Output the [x, y] coordinate of the center of the cell containing the given text.  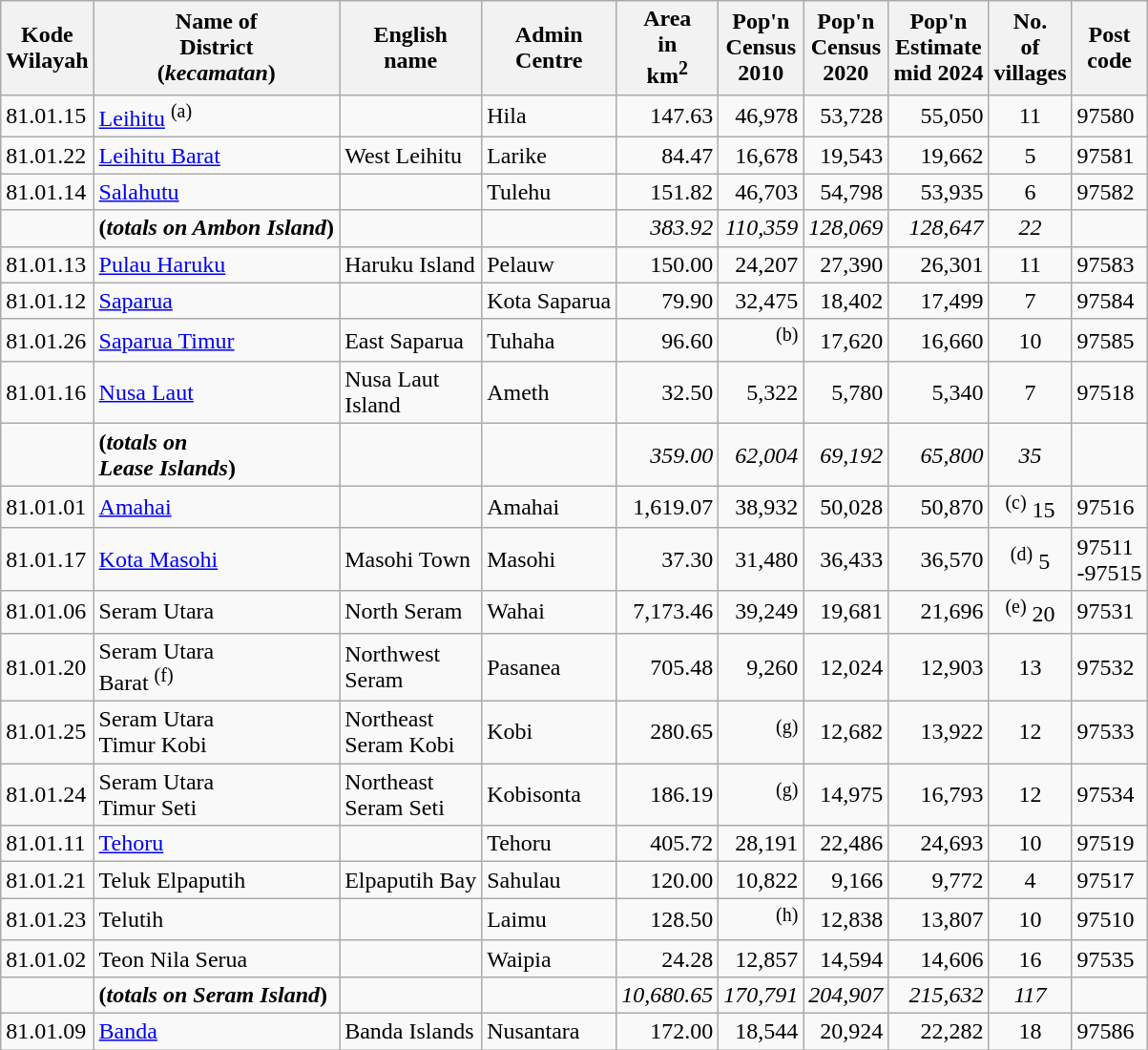
Kobi [550, 733]
Waipia [550, 958]
172.00 [668, 1032]
Saparua Timur [217, 340]
81.01.12 [48, 301]
Teluk Elpaputih [217, 880]
Kobisonta [550, 794]
9,260 [762, 667]
81.01.21 [48, 880]
81.01.26 [48, 340]
NortheastSeram Kobi [410, 733]
53,728 [845, 116]
13,807 [939, 920]
32,475 [762, 301]
50,870 [939, 508]
120.00 [668, 880]
81.01.24 [48, 794]
37.30 [668, 559]
24.28 [668, 958]
97534 [1109, 794]
5,780 [845, 393]
128,069 [845, 228]
7,173.46 [668, 611]
97582 [1109, 192]
10,680.65 [668, 995]
NortheastSeram Seti [410, 794]
22,282 [939, 1032]
97581 [1109, 156]
Seram UtaraTimur Kobi [217, 733]
Banda Islands [410, 1032]
Seram UtaraTimur Seti [217, 794]
150.00 [668, 264]
13 [1031, 667]
Nusantara [550, 1032]
128.50 [668, 920]
62,004 [762, 454]
16,678 [762, 156]
151.82 [668, 192]
Seram Utara [217, 611]
27,390 [845, 264]
97532 [1109, 667]
383.92 [668, 228]
19,543 [845, 156]
Masohi Town [410, 559]
West Leihitu [410, 156]
31,480 [762, 559]
Pop'nEstimatemid 2024 [939, 48]
Larike [550, 156]
97585 [1109, 340]
22,486 [845, 844]
Elpaputih Bay [410, 880]
705.48 [668, 667]
17,620 [845, 340]
13,922 [939, 733]
Admin Centre [550, 48]
50,028 [845, 508]
Seram UtaraBarat (f) [217, 667]
81.01.02 [48, 958]
Tuhaha [550, 340]
39,249 [762, 611]
24,693 [939, 844]
(e) 20 [1031, 611]
Leihitu Barat [217, 156]
Postcode [1109, 48]
84.47 [668, 156]
81.01.25 [48, 733]
(totals on Ambon Island) [217, 228]
110,359 [762, 228]
81.01.15 [48, 116]
No. ofvillages [1031, 48]
East Saparua [410, 340]
20,924 [845, 1032]
19,662 [939, 156]
(d) 5 [1031, 559]
54,798 [845, 192]
18,402 [845, 301]
79.90 [668, 301]
North Seram [410, 611]
Kota Masohi [217, 559]
97535 [1109, 958]
NorthwestSeram [410, 667]
12,024 [845, 667]
81.01.16 [48, 393]
12,857 [762, 958]
Nusa Laut [217, 393]
9,772 [939, 880]
36,433 [845, 559]
(c) 15 [1031, 508]
19,681 [845, 611]
Sahulau [550, 880]
21,696 [939, 611]
97580 [1109, 116]
16 [1031, 958]
69,192 [845, 454]
Hila [550, 116]
Saparua [217, 301]
Leihitu (a) [217, 116]
280.65 [668, 733]
26,301 [939, 264]
Laimu [550, 920]
97531 [1109, 611]
(totals on Seram Island) [217, 995]
46,978 [762, 116]
81.01.14 [48, 192]
5,340 [939, 393]
97519 [1109, 844]
Masohi [550, 559]
16,660 [939, 340]
18,544 [762, 1032]
Salahutu [217, 192]
97516 [1109, 508]
(h) [762, 920]
81.01.22 [48, 156]
Teon Nila Serua [217, 958]
Pulau Haruku [217, 264]
405.72 [668, 844]
28,191 [762, 844]
97584 [1109, 301]
Nusa LautIsland [410, 393]
14,606 [939, 958]
97511-97515 [1109, 559]
Areain km2 [668, 48]
4 [1031, 880]
Pop'nCensus2010 [762, 48]
46,703 [762, 192]
81.01.23 [48, 920]
81.01.09 [48, 1032]
32.50 [668, 393]
Kota Saparua [550, 301]
Telutih [217, 920]
97518 [1109, 393]
55,050 [939, 116]
97583 [1109, 264]
9,166 [845, 880]
96.60 [668, 340]
97517 [1109, 880]
5,322 [762, 393]
14,594 [845, 958]
81.01.01 [48, 508]
204,907 [845, 995]
147.63 [668, 116]
18 [1031, 1032]
(totals onLease Islands) [217, 454]
Wahai [550, 611]
24,207 [762, 264]
16,793 [939, 794]
81.01.11 [48, 844]
Englishname [410, 48]
Kode Wilayah [48, 48]
53,935 [939, 192]
6 [1031, 192]
10,822 [762, 880]
35 [1031, 454]
97510 [1109, 920]
81.01.17 [48, 559]
(b) [762, 340]
81.01.06 [48, 611]
14,975 [845, 794]
97533 [1109, 733]
128,647 [939, 228]
Pelauw [550, 264]
Pop'nCensus2020 [845, 48]
81.01.20 [48, 667]
215,632 [939, 995]
65,800 [939, 454]
186.19 [668, 794]
117 [1031, 995]
1,619.07 [668, 508]
Haruku Island [410, 264]
22 [1031, 228]
36,570 [939, 559]
38,932 [762, 508]
17,499 [939, 301]
81.01.13 [48, 264]
Tulehu [550, 192]
12,682 [845, 733]
12,838 [845, 920]
170,791 [762, 995]
5 [1031, 156]
Ameth [550, 393]
12,903 [939, 667]
Pasanea [550, 667]
359.00 [668, 454]
Banda [217, 1032]
Name ofDistrict(kecamatan) [217, 48]
97586 [1109, 1032]
